Extract the (x, y) coordinate from the center of the cell holding the provided text.  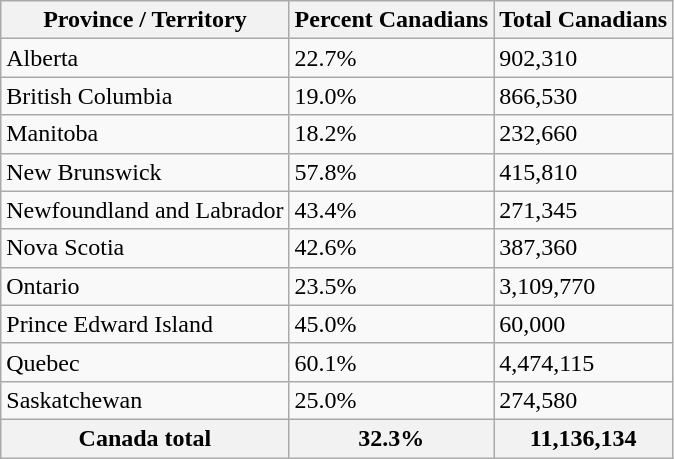
Nova Scotia (145, 248)
Saskatchewan (145, 400)
25.0% (392, 400)
4,474,115 (584, 362)
23.5% (392, 286)
387,360 (584, 248)
Quebec (145, 362)
Province / Territory (145, 20)
New Brunswick (145, 172)
274,580 (584, 400)
232,660 (584, 134)
3,109,770 (584, 286)
60.1% (392, 362)
60,000 (584, 324)
Newfoundland and Labrador (145, 210)
902,310 (584, 58)
18.2% (392, 134)
Percent Canadians (392, 20)
Manitoba (145, 134)
43.4% (392, 210)
45.0% (392, 324)
British Columbia (145, 96)
32.3% (392, 438)
19.0% (392, 96)
Canada total (145, 438)
415,810 (584, 172)
11,136,134 (584, 438)
57.8% (392, 172)
Alberta (145, 58)
Ontario (145, 286)
42.6% (392, 248)
Prince Edward Island (145, 324)
Total Canadians (584, 20)
22.7% (392, 58)
866,530 (584, 96)
271,345 (584, 210)
